Output the (X, Y) coordinate of the center of the cell containing the given text.  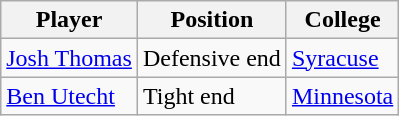
College (342, 20)
Syracuse (342, 58)
Defensive end (212, 58)
Position (212, 20)
Tight end (212, 96)
Ben Utecht (70, 96)
Minnesota (342, 96)
Player (70, 20)
Josh Thomas (70, 58)
